Return the (x, y) coordinate for the center point of the cell that contains the specified text.  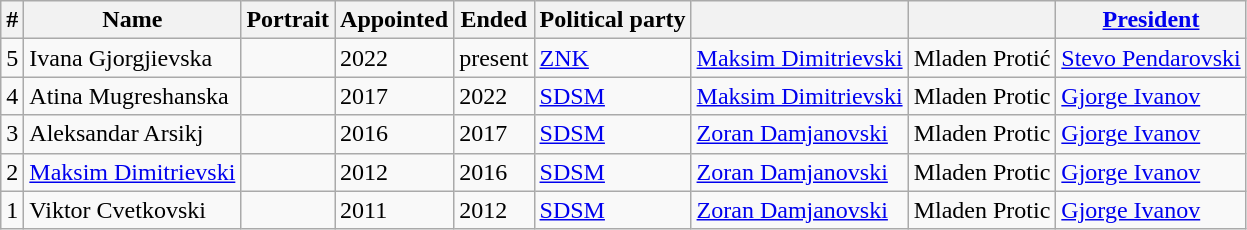
Ended (494, 20)
President (1151, 20)
Aleksandar Arsikj (132, 134)
Atina Mugreshanska (132, 96)
Political party (612, 20)
4 (12, 96)
Portrait (288, 20)
2 (12, 172)
1 (12, 210)
# (12, 20)
2011 (394, 210)
Appointed (394, 20)
Mladen Protić (982, 58)
Stevo Pendarovski (1151, 58)
3 (12, 134)
Name (132, 20)
Viktor Cvetkovski (132, 210)
present (494, 58)
ZNK (612, 58)
Ivana Gjorgjievska (132, 58)
5 (12, 58)
